Detect which cell encompasses the target text, then output its [X, Y] center coordinate. 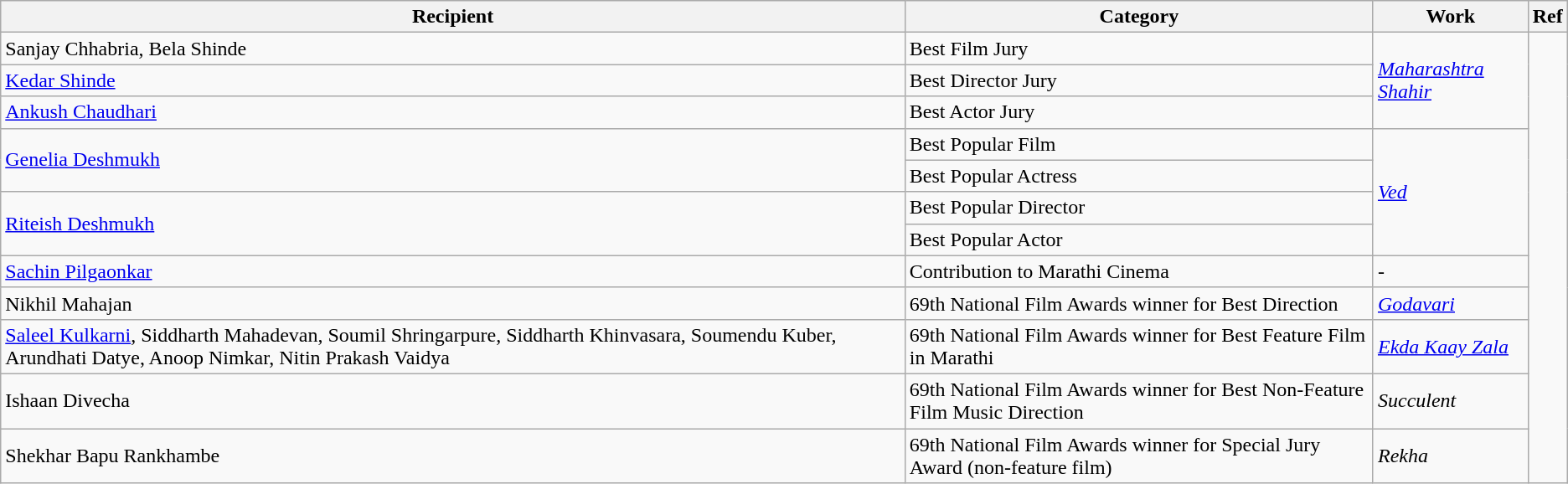
Sanjay Chhabria, Bela Shinde [453, 49]
Kedar Shinde [453, 80]
Work [1451, 17]
69th National Film Awards winner for Best Non-Feature Film Music Direction [1139, 400]
Succulent [1451, 400]
Best Film Jury [1139, 49]
Sachin Pilgaonkar [453, 271]
Rekha [1451, 456]
Ishaan Divecha [453, 400]
Riteish Deshmukh [453, 224]
Genelia Deshmukh [453, 160]
Godavari [1451, 303]
69th National Film Awards winner for Best Direction [1139, 303]
69th National Film Awards winner for Special Jury Award (non-feature film) [1139, 456]
Best Director Jury [1139, 80]
Best Popular Director [1139, 208]
Ankush Chaudhari [453, 112]
Best Popular Actress [1139, 176]
Nikhil Mahajan [453, 303]
Best Actor Jury [1139, 112]
Category [1139, 17]
Best Popular Actor [1139, 239]
Saleel Kulkarni, Siddharth Mahadevan, Soumil Shringarpure, Siddharth Khinvasara, Soumendu Kuber, Arundhati Datye, Anoop Nimkar, Nitin Prakash Vaidya [453, 347]
Recipient [453, 17]
69th National Film Awards winner for Best Feature Film in Marathi [1139, 347]
Ref [1548, 17]
- [1451, 271]
Contribution to Marathi Cinema [1139, 271]
Shekhar Bapu Rankhambe [453, 456]
Ved [1451, 192]
Best Popular Film [1139, 144]
Ekda Kaay Zala [1451, 347]
Maharashtra Shahir [1451, 80]
